Find where the given text appears and provide that cell's center as [x, y] coordinate. 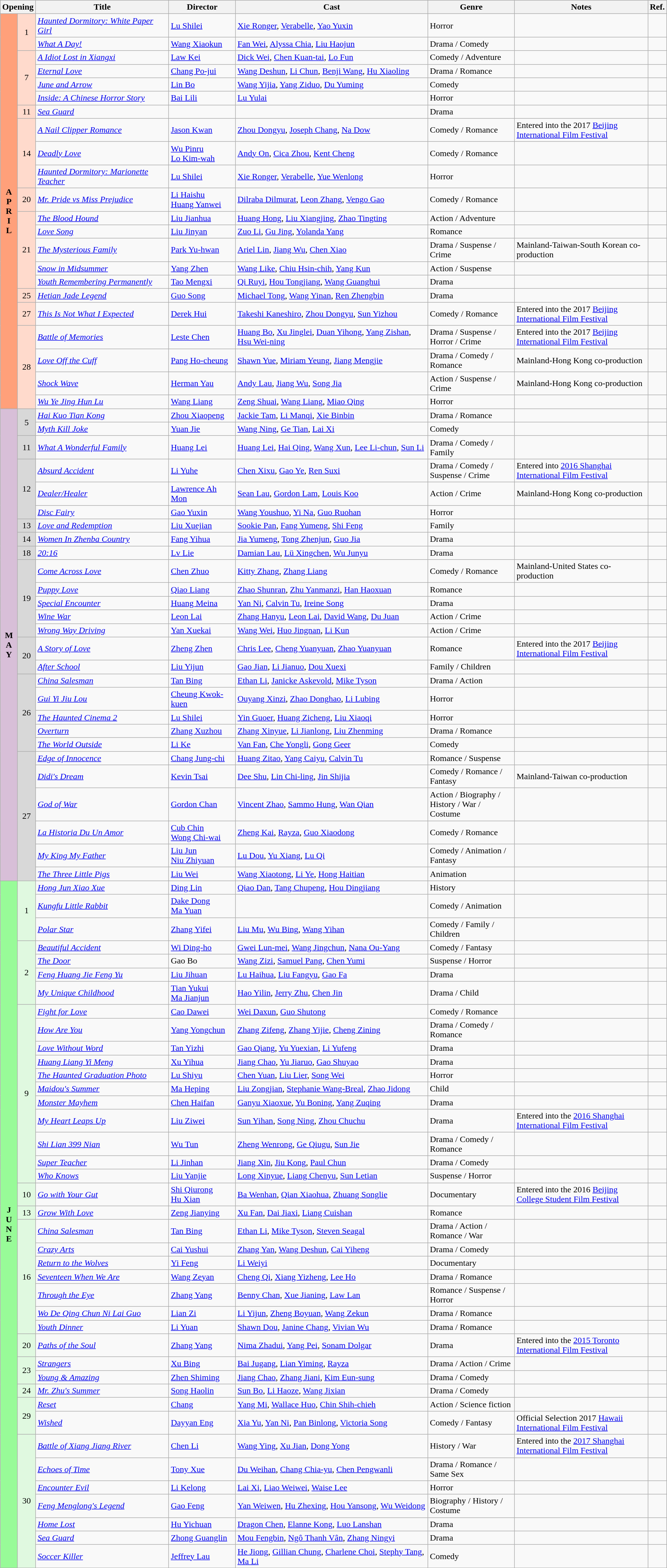
What A Wonderful Family [102, 447]
Love Off the Cuff [102, 360]
Chen Zhuo [202, 571]
Li Haishu Huang Yanwei [202, 200]
Chen Xixu, Gao Ye, Ren Suxi [332, 471]
Wang Zizi, Samuel Pang, Chen Yumi [332, 961]
Liu Ziwei [202, 1121]
Maidou's Summer [102, 1089]
Action / Biography / History / War / Costume [471, 804]
Yuan Jie [202, 429]
Vincent Zhao, Sammo Hung, Wan Qian [332, 804]
Genre [471, 7]
Huang Zitao, Yang Caiyu, Calvin Tu [332, 758]
Action / Adventure [471, 218]
After School [102, 667]
Dilraba Dilmurat, Leon Zhang, Vengo Gao [332, 200]
Liu Jianhua [202, 218]
Ref. [657, 7]
Zhang Xinyue, Li Jianlong, Liu Zhenming [332, 731]
Park Yu-hwan [202, 250]
Comedy / Animation / Fantasy [471, 855]
Monster Mayhem [102, 1102]
Tao Mengxi [202, 282]
Come Across Love [102, 571]
Absurd Accident [102, 471]
Dake Dong Ma Yuan [202, 906]
Opening [18, 7]
Du Weihan, Chang Chia-yu, Chen Pengwanli [332, 1469]
Feng Menglong's Legend [102, 1506]
Dealer/Healer [102, 493]
Drama / Action [471, 680]
Drama / Action / Crime [471, 1364]
My Unique Childhood [102, 993]
Zheng Kai, Rayza, Guo Xiaodong [332, 833]
2 [26, 972]
Qi Ruyi, Hou Tongjiang, Wang Guanghui [332, 282]
Tian Yukui Ma Jianjun [202, 993]
Cai Yushui [202, 1249]
Jiang Xin, Jiu Kong, Paul Chun [332, 1162]
Xie Ronger, Verabelle, Yue Wenlong [332, 176]
Chen Li [202, 1446]
Cheung Kwok-kuen [202, 699]
Tony Xue [202, 1469]
Lawrence Ah Mon [202, 493]
Eternal Love [102, 71]
Entered into the 2016 Shanghai International Film Festival [581, 1121]
25 [26, 295]
Song Haolin [202, 1391]
Comedy / Animation [471, 906]
Wang Youshuo, Yi Na, Guo Ruohan [332, 512]
Kitty Zhang, Zhang Liang [332, 571]
Sean Lau, Gordon Lam, Louis Koo [332, 493]
Gao Feng [202, 1506]
Youth Remembering Permanently [102, 282]
Crazy Arts [102, 1249]
Inside: A Chinese Horror Story [102, 98]
Gao Qiang, Yu Yuexian, Li Yufeng [332, 1048]
Chris Lee, Cheng Yuanyuan, Zhao Yuanyuan [332, 649]
Go with Your Gut [102, 1194]
Youth Dinner [102, 1327]
Leste Chen [202, 337]
Kevin Tsai [202, 776]
Gao Jian, Li Jianuo, Dou Xuexi [332, 667]
Hong Jun Xiao Xue [102, 888]
My Heart Leaps Up [102, 1121]
Wu Tun [202, 1144]
Chang Jung-chi [202, 758]
Sun Yihan, Song Ning, Zhou Chuchu [332, 1121]
Love Song [102, 232]
Leon Lai [202, 617]
Romance / Suspense [471, 758]
The Door [102, 961]
Zhou Xiaopeng [202, 415]
The Blood Hound [102, 218]
Wi Ding-ho [202, 947]
The Mysterious Family [102, 250]
Mr. Zhu's Summer [102, 1391]
Takeshi Kaneshiro, Zhou Dongyu, Sun Yizhou [332, 314]
Jeffrey Lau [202, 1556]
Dragon Chen, Elanne Kong, Luo Lanshan [332, 1524]
Ganyu Xiaoxue, Yu Boning, Yang Zuqing [332, 1102]
Drama / Child [471, 993]
Lin Bo [202, 84]
Huang Lei [202, 447]
Guo Song [202, 295]
Yan Ni, Calvin Tu, Ireine Song [332, 603]
Liu Wei [202, 874]
Drama / Action / Romance / War [471, 1231]
Huang Lei, Hai Qing, Wang Xun, Lee Li-chun, Sun Li [332, 447]
28 [26, 367]
Qiao Dan, Tang Chupeng, Hou Dingjiang [332, 888]
Bai Jugang, Lian Yiming, Rayza [332, 1364]
Zheng Wenrong, Ge Qiugu, Sun Jie [332, 1144]
Zhang Yifei [202, 929]
Liu Yanjie [202, 1176]
Liu Jun Niu Zhiyuan [202, 855]
Notes [581, 7]
Grow With Love [102, 1213]
Jia Yumeng, Tong Zhenjun, Guo Jia [332, 539]
Battle of Memories [102, 337]
Fight for Love [102, 1011]
Comedy / Romance / Fantasy [471, 776]
26 [26, 712]
Lu Haihua, Liu Fangyu, Gao Fa [332, 975]
Fang Yihua [202, 539]
Wang Liang [202, 402]
Fan Wei, Alyssa Chia, Liu Haojun [332, 44]
Liu Xuejian [202, 526]
Feng Huang Jie Feng Yu [102, 975]
Xia Yu, Yan Ni, Pan Binlong, Victoria Song [332, 1423]
Chang [202, 1404]
Action / Science fiction [471, 1404]
Li Weiyi [332, 1263]
Biography / History / Costume [471, 1506]
Wang Xiaotong, Li Ye, Hong Haitian [332, 874]
The World Outside [102, 744]
Shi Lian 399 Nian [102, 1144]
Yan Weiwen, Hu Zhexing, Hou Yansong, Wu Weidong [332, 1506]
Love Without Word [102, 1048]
Lai Xi, Liao Weiwei, Waise Lee [332, 1487]
Entered into 2016 Shanghai International Film Festival [581, 471]
Jiang Chao, Zhang Jiani, Kim Eun-sung [332, 1377]
21 [26, 250]
Mainland-Taiwan-South Korean co-production [581, 250]
Mou Fengbin, Ngô Thanh Vân, Zhang Ningyi [332, 1538]
Echoes of Time [102, 1469]
Drama / Romance / Same Sex [471, 1469]
Edge of Innocence [102, 758]
He Jiong, Gillian Chung, Charlene Choi, Stephy Tang, Ma Li [332, 1556]
Zhang Yan, Wang Deshun, Cai Yiheng [332, 1249]
Zheng Zhen [202, 649]
Bai Lili [202, 98]
History [471, 888]
Yang Mi, Wallace Huo, Chin Shih-chieh [332, 1404]
Derek Hui [202, 314]
Beautiful Accident [102, 947]
Hu Yichuan [202, 1524]
Gao Yuxin [202, 512]
Romance / Suspense / Horror [471, 1295]
Wine War [102, 617]
Chang Po-jui [202, 71]
Lv Lie [202, 553]
Hai Kuo Tian Kong [102, 415]
The Haunted Cinema 2 [102, 717]
Yan Xuekai [202, 630]
Kungfu Little Rabbit [102, 906]
Wo De Qing Chun Ni Lai Guo [102, 1313]
Li Jinhan [202, 1162]
Dee Shu, Lin Chi-ling, Jin Shijia [332, 776]
Wei Daxun, Guo Shutong [332, 1011]
Zhao Shunran, Zhu Yanmanzi, Han Haoxuan [332, 590]
Wang Yijia, Yang Ziduo, Du Yuming [332, 84]
How Are You [102, 1029]
Drama / Suspense / Crime [471, 250]
The Haunted Graduation Photo [102, 1075]
Shock Wave [102, 384]
Lu Dou, Yu Xiang, Lu Qi [332, 855]
Xie Ronger, Verabelle, Yao Yuxin [332, 26]
Comedy / Family / Children [471, 929]
Comedy / Adventure [471, 57]
Chen Haifan [202, 1102]
Deadly Love [102, 153]
Jason Kwan [202, 130]
Official Selection 2017 Hawaii International Film Festival [581, 1423]
Women In Zhenba Country [102, 539]
Drama / Suspense / Horror / Crime [471, 337]
Yin Guoer, Huang Zicheng, Liu Xiaoqi [332, 717]
Shi Qiurong Hu Xian [202, 1194]
Yi Feng [202, 1263]
History / War [471, 1446]
Home Lost [102, 1524]
Zhou Dongyu, Joseph Chang, Na Dow [332, 130]
Herman Yau [202, 384]
Battle of Xiang Jiang River [102, 1446]
My King My Father [102, 855]
Snow in Midsummer [102, 268]
Lu Yulai [332, 98]
24 [26, 1391]
20:16 [102, 553]
Lu Shiyu [202, 1075]
Michael Tong, Wang Yinan, Ren Zhengbin [332, 295]
Wang Like, Chiu Hsin-chih, Yang Kun [332, 268]
A Idiot Lost in Xiangxi [102, 57]
Damian Lau, Lü Xingchen, Wu Junyu [332, 553]
A Story of Love [102, 649]
Li Yuan [202, 1327]
Liu Jinyan [202, 232]
Wang Ning, Ge Tian, Lai Xi [332, 429]
JUNE [9, 1224]
Young & Amazing [102, 1377]
5 [26, 422]
Puppy Love [102, 590]
Myth Kill Joke [102, 429]
Reset [102, 1404]
Long Xinyue, Liang Chenyu, Sun Letian [332, 1176]
Entered into the 2016 Beijing College Student Film Festival [581, 1194]
23 [26, 1371]
Zeng Shuai, Wang Liang, Miao Qing [332, 402]
Huang Hong, Liu Xiangjing, Zhao Tingting [332, 218]
Soccer Killer [102, 1556]
12 [26, 489]
Didi's Dream [102, 776]
Huang Bo, Xu Jinglei, Duan Yihong, Yang Zishan, Hsu Wei-ning [332, 337]
Wrong Way Driving [102, 630]
June and Arrow [102, 84]
Dayyan Eng [202, 1423]
Strangers [102, 1364]
Sookie Pan, Fang Yumeng, Shi Feng [332, 526]
Jiang Chao, Yu Jiaruo, Gao Shuyao [332, 1062]
Wang Xiaokun [202, 44]
Wang Wei, Huo Jingnan, Li Kun [332, 630]
Li Ke [202, 744]
Ariel Lin, Jiang Wu, Chen Xiao [332, 250]
Liu Zongjian, Stephanie Wang-Breal, Zhao Jidong [332, 1089]
Ethan Li, Mike Tyson, Steven Seagal [332, 1231]
Lian Zi [202, 1313]
16 [26, 1276]
Wished [102, 1423]
10 [26, 1194]
9 [26, 1094]
APRIL [9, 211]
Xu Bing [202, 1364]
Wu Pinru Lo Kim-wah [202, 153]
Andy Lau, Jiang Wu, Song Jia [332, 384]
Liu Yijun [202, 667]
Cheng Qi, Xiang Yizheng, Lee Ho [332, 1276]
This Is Not What I Expected [102, 314]
Gao Bo [202, 961]
Van Fan, Che Yongli, Gong Geer [332, 744]
MAY [9, 644]
Ba Wenhan, Qian Xiaohua, Zhuang Songlie [332, 1194]
Gordon Chan [202, 804]
Liu Jihuan [202, 975]
Action / Suspense / Crime [471, 384]
Sun Bo, Li Haoze, Wang Jixian [332, 1391]
Qiao Liang [202, 590]
Director [202, 7]
Hetian Jade Legend [102, 295]
Cub Chin Wong Chi-wai [202, 833]
Child [471, 1089]
29 [26, 1416]
Title [102, 7]
Animation [471, 874]
Liu Mu, Wu Bing, Wang Yihan [332, 929]
7 [26, 78]
Ethan Li, Janicke Askevold, Mike Tyson [332, 680]
Super Teacher [102, 1162]
Polar Star [102, 929]
Shawn Dou, Janine Chang, Vivian Wu [332, 1327]
Zhang Xuzhou [202, 731]
18 [26, 553]
Overturn [102, 731]
Wu Ye Jing Hun Lu [102, 402]
Tan Yizhi [202, 1048]
Li Kelong [202, 1487]
Through the Eye [102, 1295]
Haunted Dormitory: Marionette Teacher [102, 176]
Hao Yilin, Jerry Zhu, Chen Jin [332, 993]
Mainland-United States co-production [581, 571]
Special Encounter [102, 603]
Ma Heping [202, 1089]
Family [471, 526]
Shawn Yue, Miriam Yeung, Jiang Mengjie [332, 360]
Chen Yuan, Liu Lier, Song Wei [332, 1075]
Huang Liang Yi Meng [102, 1062]
Entered into the 2017 Shanghai International Film Festival [581, 1446]
Return to the Wolves [102, 1263]
Pang Ho-cheung [202, 360]
Wang Zeyan [202, 1276]
Li Yijun, Zheng Boyuan, Wang Zekun [332, 1313]
Seventeen When We Are [102, 1276]
Dick Wei, Chen Kuan-tai, Lo Fun [332, 57]
Zhong Guanglin [202, 1538]
Zhen Shiming [202, 1377]
Ding Lin [202, 888]
Zhang Zifeng, Zhang Yijie, Cheng Zining [332, 1029]
Li Yuhe [202, 471]
Xu Fan, Dai Jiaxi, Liang Cuishan [332, 1213]
Law Kei [202, 57]
La Historia Du Un Amor [102, 833]
Yang Zhen [202, 268]
Drama / Comedy / Suspense / Crime [471, 471]
Wang Ying, Xu Jian, Dong Yong [332, 1446]
Drama / Comedy / Family [471, 447]
Family / Children [471, 667]
Haunted Dormitory: White Paper Girl [102, 26]
Cao Dawei [202, 1011]
Benny Chan, Xue Jianing, Law Lan [332, 1295]
Who Knows [102, 1176]
Paths of the Soul [102, 1345]
Ouyang Xinzi, Zhao Donghao, Li Lubing [332, 699]
Zeng Jianying [202, 1213]
What A Day! [102, 44]
Encounter Evil [102, 1487]
A Nail Clipper Romance [102, 130]
Action / Suspense [471, 268]
Mainland-Taiwan co-production [581, 776]
Andy On, Cica Zhou, Kent Cheng [332, 153]
Love and Redemption [102, 526]
Nima Zhadui, Yang Pei, Sonam Dolgar [332, 1345]
Mr. Pride vs Miss Prejudice [102, 200]
Yang Yongchun [202, 1029]
Jackie Tam, Li Manqi, Xie Binbin [332, 415]
Entered into the 2015 Toronto International Film Festival [581, 1345]
Huang Meina [202, 603]
30 [26, 1501]
Zhang Hanyu, Leon Lai, David Wang, Du Juan [332, 617]
Cast [332, 7]
Disc Fairy [102, 512]
Wang Deshun, Li Chun, Benji Wang, Hu Xiaoling [332, 71]
God of War [102, 804]
19 [26, 598]
Gwei Lun-mei, Wang Jingchun, Nana Ou-Yang [332, 947]
Gui Yi Jiu Lou [102, 699]
The Three Little Pigs [102, 874]
Zuo Li, Gu Jing, Yolanda Yang [332, 232]
Xu Yihua [202, 1062]
